Return the [x, y] coordinate for the center point of the cell that contains the specified text.  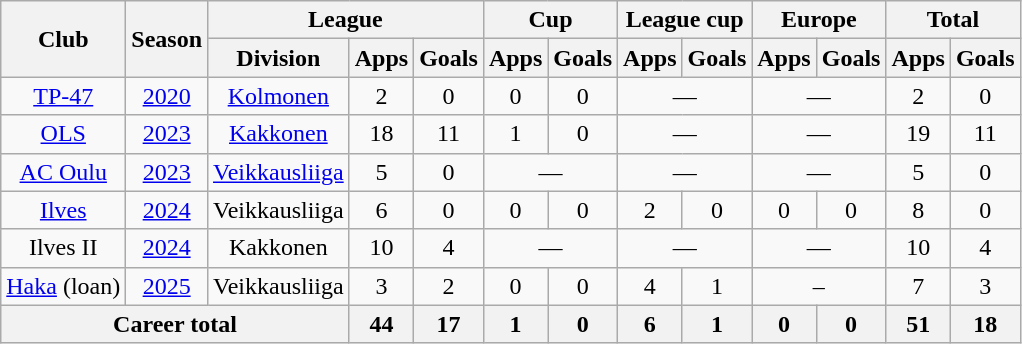
AC Oulu [64, 172]
Season [167, 39]
Total [953, 20]
7 [918, 286]
51 [918, 324]
Ilves II [64, 248]
Division [279, 58]
Haka (loan) [64, 286]
Europe [819, 20]
44 [381, 324]
OLS [64, 134]
TP-47 [64, 96]
Kolmonen [279, 96]
– [819, 286]
League [346, 20]
19 [918, 134]
Career total [175, 324]
2025 [167, 286]
17 [449, 324]
League cup [685, 20]
Cup [550, 20]
Ilves [64, 210]
Club [64, 39]
2020 [167, 96]
8 [918, 210]
